Scan for the cell matching the given text and deliver its [X, Y] coordinate at center. 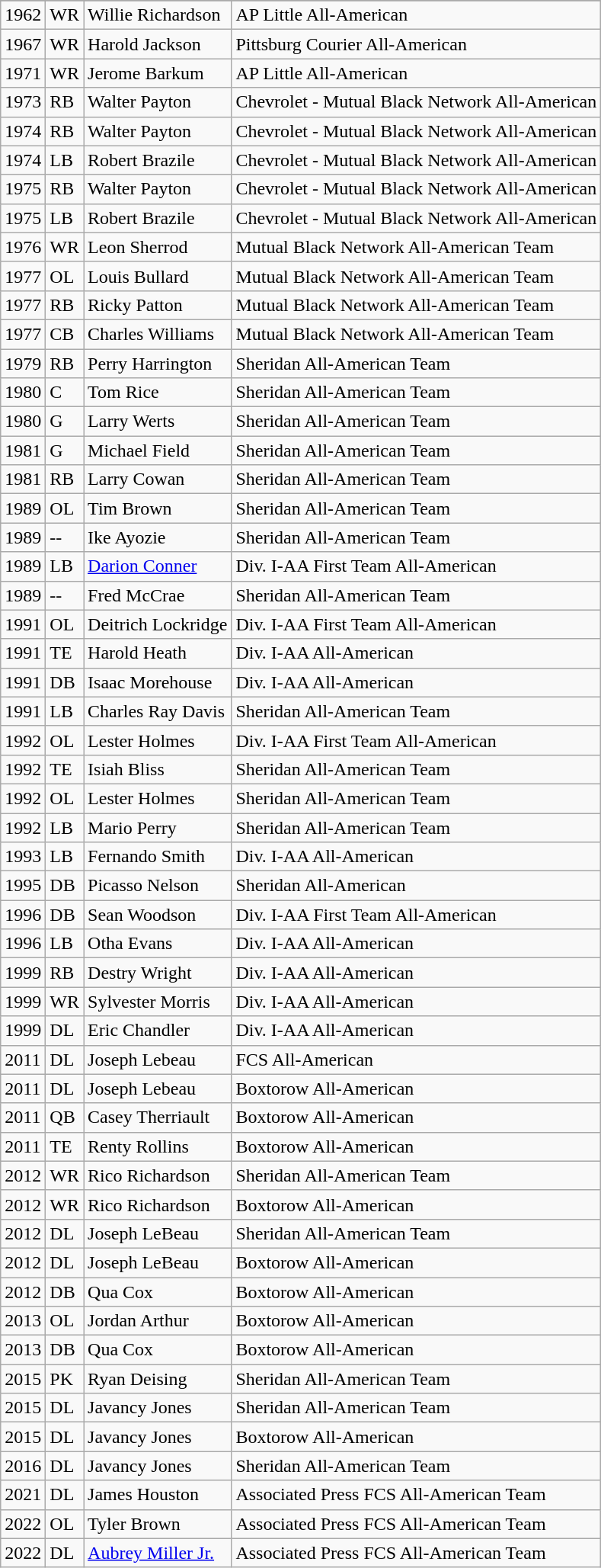
Charles Ray Davis [158, 711]
Larry Cowan [158, 479]
Pittsburg Courier All-American [416, 44]
1976 [23, 247]
Michael Field [158, 451]
Leon Sherrod [158, 247]
FCS All-American [416, 1060]
Charles Williams [158, 334]
James Houston [158, 1495]
Fred McCrae [158, 595]
Willie Richardson [158, 15]
2021 [23, 1495]
Aubrey Miller Jr. [158, 1553]
1995 [23, 886]
Harold Jackson [158, 44]
Destry Wright [158, 973]
1993 [23, 857]
Casey Therriault [158, 1117]
Isaac Morehouse [158, 682]
Darion Conner [158, 566]
Jerome Barkum [158, 73]
Jordan Arthur [158, 1321]
Mario Perry [158, 827]
Otha Evans [158, 944]
Larry Werts [158, 422]
Tom Rice [158, 393]
1967 [23, 44]
Sheridan All-American [416, 886]
Perry Harrington [158, 364]
Isiah Bliss [158, 769]
Deitrich Lockridge [158, 624]
PK [65, 1379]
Ryan Deising [158, 1379]
2016 [23, 1466]
Ike Ayozie [158, 537]
CB [65, 334]
1979 [23, 364]
C [65, 393]
Fernando Smith [158, 857]
Tim Brown [158, 508]
Tyler Brown [158, 1524]
Ricky Patton [158, 305]
1962 [23, 15]
1973 [23, 102]
Louis Bullard [158, 276]
Sean Woodson [158, 915]
Picasso Nelson [158, 886]
Harold Heath [158, 653]
Eric Chandler [158, 1031]
Renty Rollins [158, 1146]
Sylvester Morris [158, 1002]
1971 [23, 73]
QB [65, 1117]
